Capture the cell that displays the provided text and extract its (x, y) central coordinate. 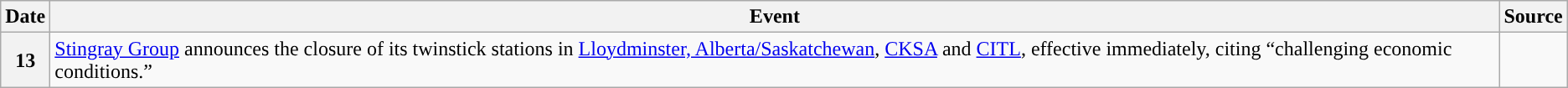
Event (775, 17)
Source (1533, 17)
13 (25, 60)
Date (25, 17)
